Search for the cell housing the specified text and yield its (X, Y) center coordinate. 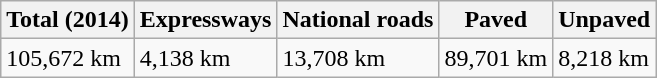
4,138 km (206, 58)
Paved (496, 20)
Expressways (206, 20)
Total (2014) (68, 20)
8,218 km (604, 58)
105,672 km (68, 58)
89,701 km (496, 58)
National roads (358, 20)
Unpaved (604, 20)
13,708 km (358, 58)
